Capture the cell that displays the provided text and extract its (X, Y) central coordinate. 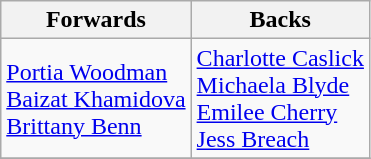
Charlotte Caslick Michaela Blyde Emilee Cherry Jess Breach (280, 98)
Forwards (96, 20)
Portia Woodman Baizat Khamidova Brittany Benn (96, 98)
Backs (280, 20)
